For the text-containing cell, return its midpoint in [X, Y] coordinate format. 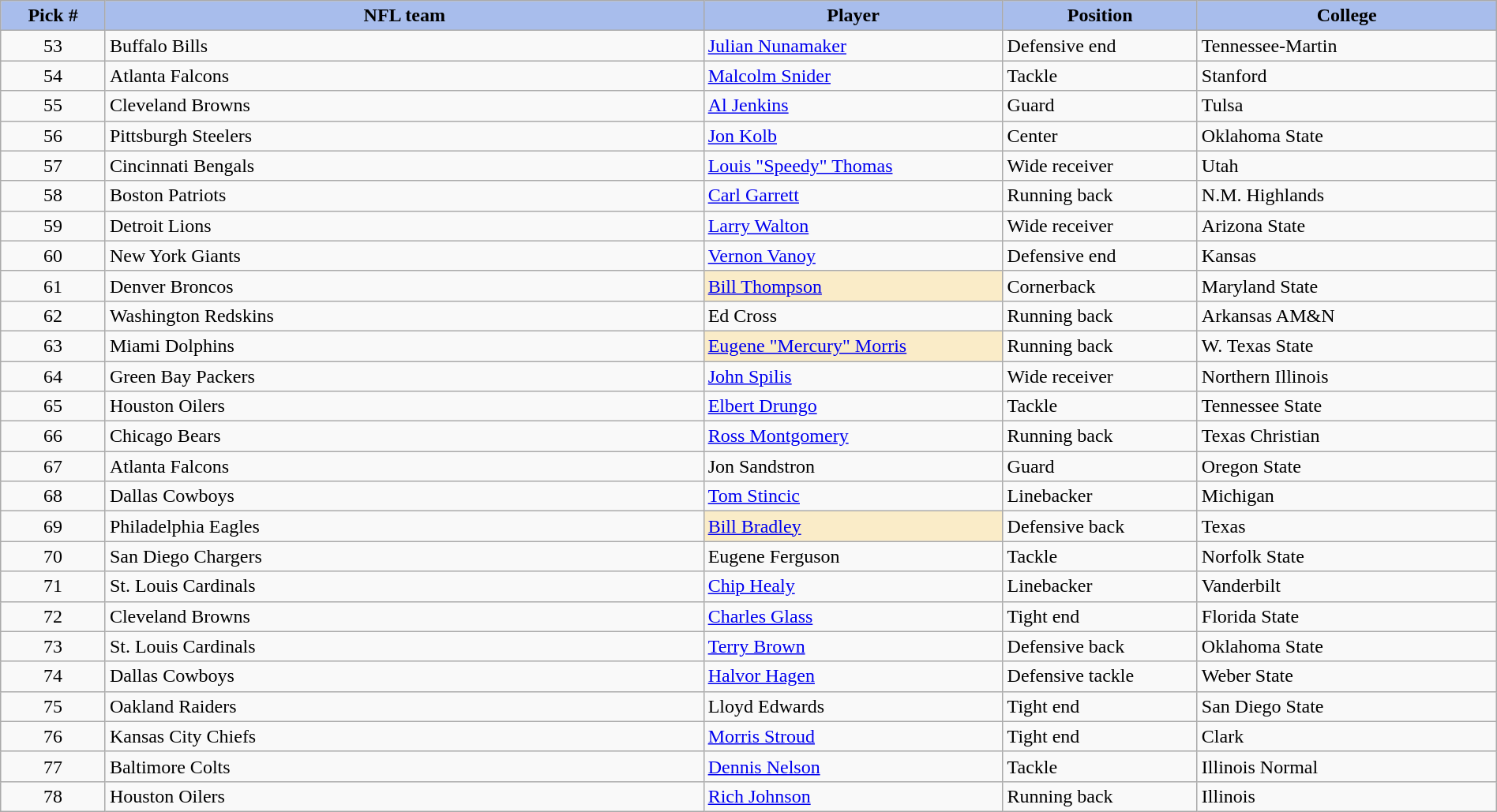
Pick # [54, 16]
75 [54, 706]
60 [54, 256]
Norfolk State [1347, 556]
Defensive tackle [1100, 676]
Denver Broncos [404, 286]
57 [54, 166]
70 [54, 556]
Arkansas AM&N [1347, 316]
78 [54, 796]
Chicago Bears [404, 436]
Carl Garrett [853, 196]
NFL team [404, 16]
Vernon Vanoy [853, 256]
Rich Johnson [853, 796]
Miami Dolphins [404, 346]
Center [1100, 136]
Eugene Ferguson [853, 556]
63 [54, 346]
Dennis Nelson [853, 766]
73 [54, 646]
Tom Stincic [853, 496]
Larry Walton [853, 226]
Weber State [1347, 676]
Morris Stroud [853, 736]
N.M. Highlands [1347, 196]
Jon Kolb [853, 136]
59 [54, 226]
Cincinnati Bengals [404, 166]
64 [54, 376]
Malcolm Snider [853, 76]
55 [54, 106]
Florida State [1347, 616]
Julian Nunamaker [853, 46]
Tulsa [1347, 106]
Texas Christian [1347, 436]
Elbert Drungo [853, 406]
71 [54, 586]
Terry Brown [853, 646]
65 [54, 406]
Halvor Hagen [853, 676]
Green Bay Packers [404, 376]
Ross Montgomery [853, 436]
Arizona State [1347, 226]
62 [54, 316]
Clark [1347, 736]
Lloyd Edwards [853, 706]
Bill Thompson [853, 286]
Al Jenkins [853, 106]
Tennessee State [1347, 406]
Chip Healy [853, 586]
58 [54, 196]
John Spilis [853, 376]
San Diego State [1347, 706]
Philadelphia Eagles [404, 526]
61 [54, 286]
Pittsburgh Steelers [404, 136]
Charles Glass [853, 616]
77 [54, 766]
College [1347, 16]
Louis "Speedy" Thomas [853, 166]
Ed Cross [853, 316]
Illinois [1347, 796]
Buffalo Bills [404, 46]
53 [54, 46]
Utah [1347, 166]
74 [54, 676]
Oregon State [1347, 466]
69 [54, 526]
Jon Sandstron [853, 466]
Boston Patriots [404, 196]
54 [54, 76]
Northern Illinois [1347, 376]
Player [853, 16]
W. Texas State [1347, 346]
New York Giants [404, 256]
Eugene "Mercury" Morris [853, 346]
Cornerback [1100, 286]
66 [54, 436]
Detroit Lions [404, 226]
Kansas [1347, 256]
Vanderbilt [1347, 586]
Oakland Raiders [404, 706]
Kansas City Chiefs [404, 736]
67 [54, 466]
Maryland State [1347, 286]
Illinois Normal [1347, 766]
76 [54, 736]
72 [54, 616]
San Diego Chargers [404, 556]
56 [54, 136]
68 [54, 496]
Texas [1347, 526]
Baltimore Colts [404, 766]
Stanford [1347, 76]
Washington Redskins [404, 316]
Position [1100, 16]
Tennessee-Martin [1347, 46]
Bill Bradley [853, 526]
Michigan [1347, 496]
